For the text-containing cell, return its midpoint in [X, Y] coordinate format. 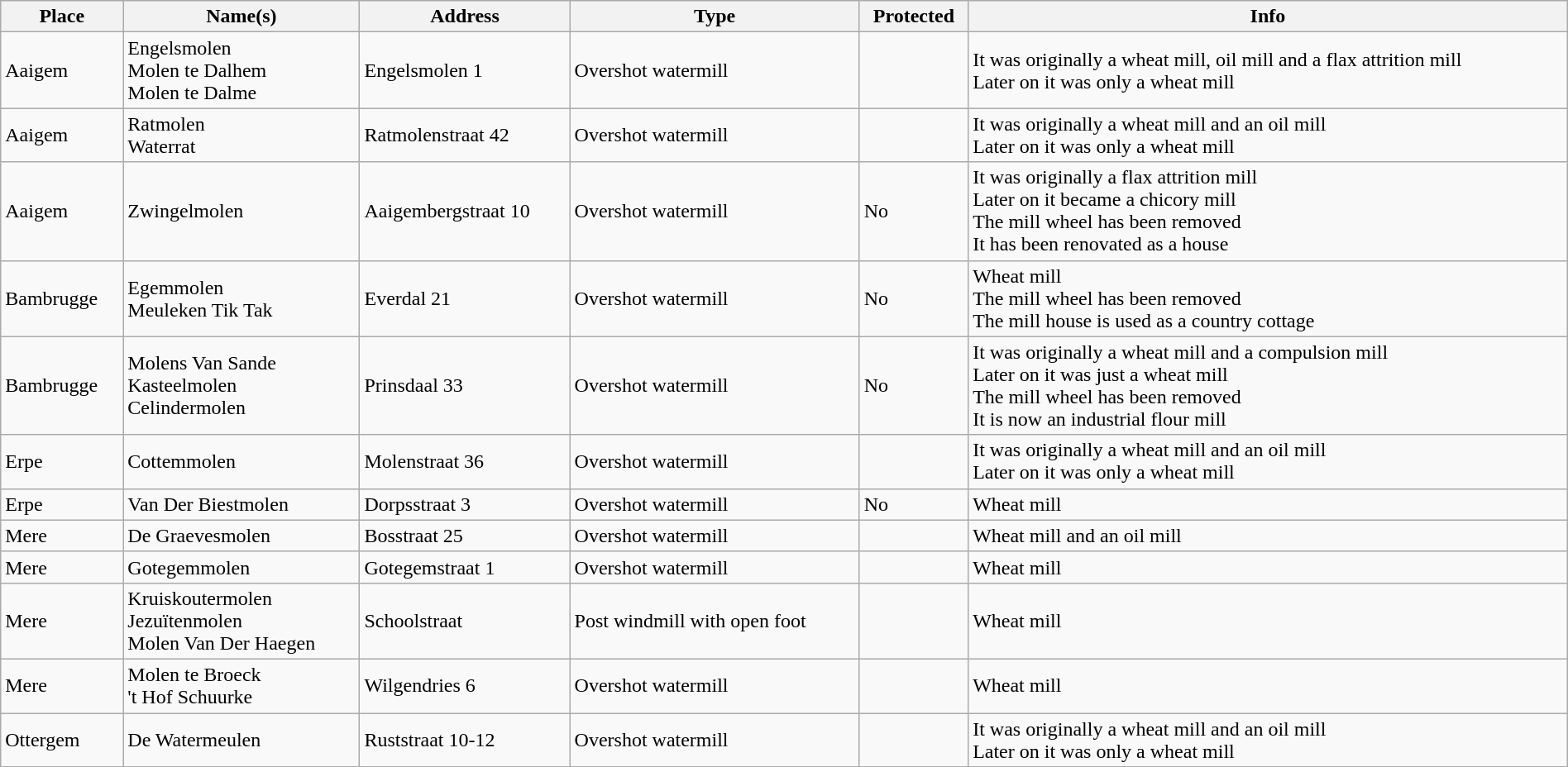
Bosstraat 25 [465, 536]
Prinsdaal 33 [465, 385]
Schoolstraat [465, 621]
Gotegemmolen [241, 567]
Type [715, 17]
Info [1269, 17]
Van Der Biestmolen [241, 504]
Post windmill with open foot [715, 621]
Molens Van Sande Kasteelmolen Celindermolen [241, 385]
Wheat mill The mill wheel has been removed The mill house is used as a country cottage [1269, 298]
It was originally a flax attrition mill Later on it became a chicory mill The mill wheel has been removed It has been renovated as a house [1269, 212]
Protected [913, 17]
Kruiskoutermolen Jezuïtenmolen Molen Van Der Haegen [241, 621]
Wilgendries 6 [465, 686]
Egemmolen Meuleken Tik Tak [241, 298]
Cottemmolen [241, 461]
Molenstraat 36 [465, 461]
Name(s) [241, 17]
Ratmolen Waterrat [241, 136]
Molen te Broeck 't Hof Schuurke [241, 686]
It was originally a wheat mill, oil mill and a flax attrition mill Later on it was only a wheat mill [1269, 70]
Gotegemstraat 1 [465, 567]
Engelsmolen Molen te Dalhem Molen te Dalme [241, 70]
Wheat mill and an oil mill [1269, 536]
Dorpsstraat 3 [465, 504]
Address [465, 17]
Place [62, 17]
Zwingelmolen [241, 212]
Aaigembergstraat 10 [465, 212]
Ottergem [62, 739]
Ruststraat 10-12 [465, 739]
Ratmolenstraat 42 [465, 136]
De Graevesmolen [241, 536]
Everdal 21 [465, 298]
De Watermeulen [241, 739]
Engelsmolen 1 [465, 70]
